Pinpoint the cell where the given text exists, returning its (X, Y) midpoint coordinate. 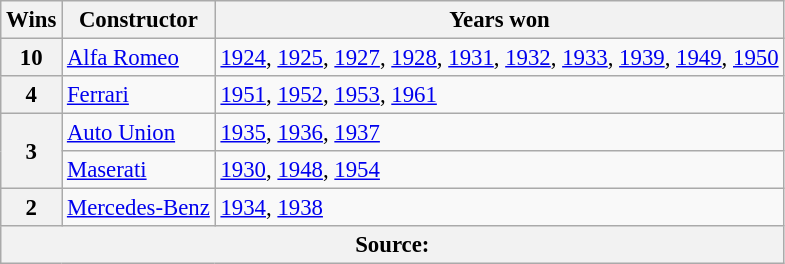
4 (32, 95)
Source: (392, 245)
Maserati (139, 170)
10 (32, 58)
Years won (500, 20)
1934, 1938 (500, 208)
3 (32, 152)
Auto Union (139, 133)
Constructor (139, 20)
Ferrari (139, 95)
2 (32, 208)
1930, 1948, 1954 (500, 170)
1935, 1936, 1937 (500, 133)
1924, 1925, 1927, 1928, 1931, 1932, 1933, 1939, 1949, 1950 (500, 58)
Alfa Romeo (139, 58)
1951, 1952, 1953, 1961 (500, 95)
Wins (32, 20)
Mercedes-Benz (139, 208)
